Return the (X, Y) coordinate for the center point of the cell that contains the specified text.  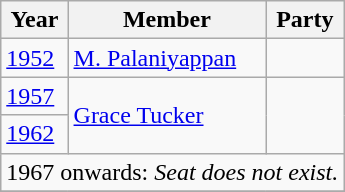
1962 (34, 134)
Member (167, 20)
M. Palaniyappan (167, 58)
1957 (34, 96)
Grace Tucker (167, 115)
Party (305, 20)
Year (34, 20)
1967 onwards: Seat does not exist. (172, 172)
1952 (34, 58)
